Identify which cell holds the provided text, then report its [x, y] central coordinate. 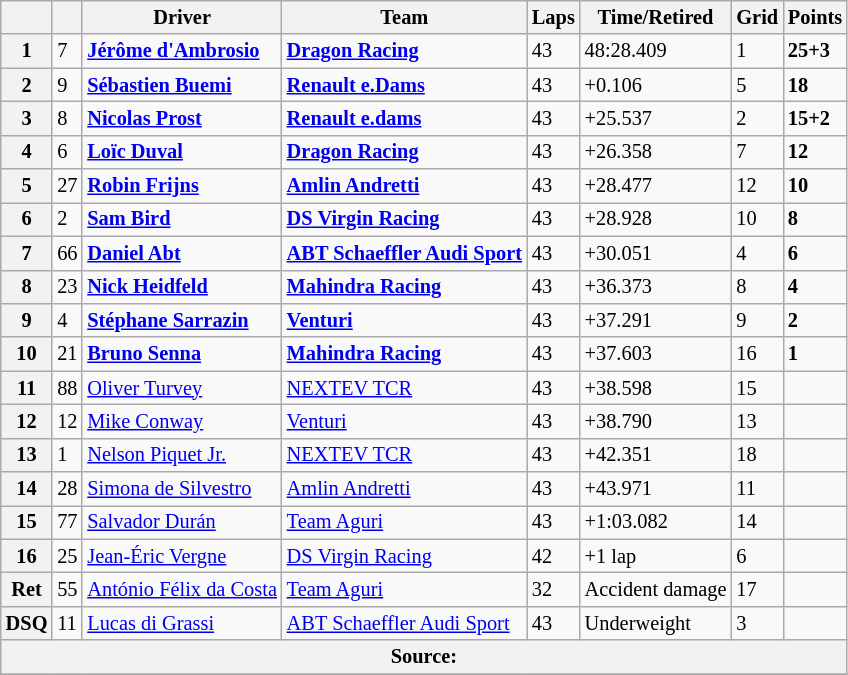
Time/Retired [656, 17]
Loïc Duval [182, 152]
Simona de Silvestro [182, 489]
55 [67, 589]
25 [67, 556]
27 [67, 186]
Accident damage [656, 589]
Driver [182, 17]
Grid [757, 17]
+1:03.082 [656, 522]
Mike Conway [182, 421]
+38.598 [656, 388]
48:28.409 [656, 51]
+36.373 [656, 287]
+28.928 [656, 219]
Daniel Abt [182, 253]
Bruno Senna [182, 354]
Underweight [656, 623]
Robin Frijns [182, 186]
Salvador Durán [182, 522]
Renault e.dams [404, 118]
32 [554, 589]
42 [554, 556]
Lucas di Grassi [182, 623]
+1 lap [656, 556]
Nicolas Prost [182, 118]
+37.291 [656, 320]
Nelson Piquet Jr. [182, 455]
Laps [554, 17]
Sam Bird [182, 219]
23 [67, 287]
21 [67, 354]
Jérôme d'Ambrosio [182, 51]
Jean-Éric Vergne [182, 556]
António Félix da Costa [182, 589]
Points [815, 17]
17 [757, 589]
Team [404, 17]
+25.537 [656, 118]
+38.790 [656, 421]
77 [67, 522]
+43.971 [656, 489]
Renault e.Dams [404, 85]
+28.477 [656, 186]
Nick Heidfeld [182, 287]
Ret [27, 589]
+30.051 [656, 253]
Sébastien Buemi [182, 85]
25+3 [815, 51]
DSQ [27, 623]
88 [67, 388]
Stéphane Sarrazin [182, 320]
15+2 [815, 118]
28 [67, 489]
+26.358 [656, 152]
66 [67, 253]
+0.106 [656, 85]
Source: [424, 657]
+42.351 [656, 455]
Oliver Turvey [182, 388]
+37.603 [656, 354]
